Find where the given text appears and provide that cell's center as [x, y] coordinate. 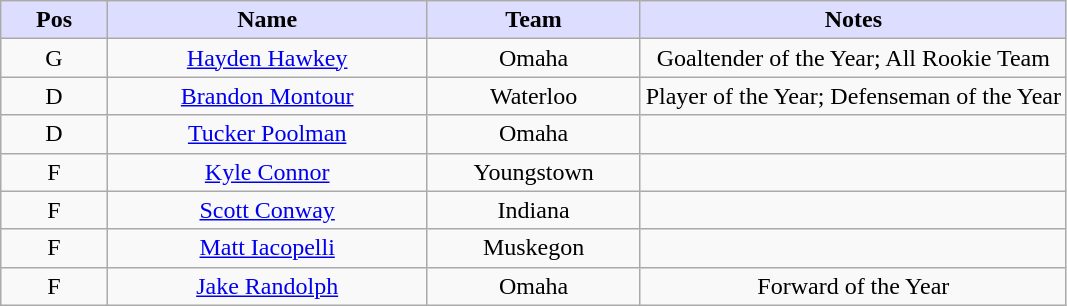
Name [267, 20]
Tucker Poolman [267, 134]
Matt Iacopelli [267, 248]
Notes [853, 20]
Forward of the Year [853, 286]
Brandon Montour [267, 96]
Kyle Connor [267, 172]
Indiana [534, 210]
Goaltender of the Year; All Rookie Team [853, 58]
Muskegon [534, 248]
Jake Randolph [267, 286]
Scott Conway [267, 210]
G [54, 58]
Youngstown [534, 172]
Pos [54, 20]
Waterloo [534, 96]
Team [534, 20]
Hayden Hawkey [267, 58]
Player of the Year; Defenseman of the Year [853, 96]
